For the text-containing cell, return its midpoint in (x, y) coordinate format. 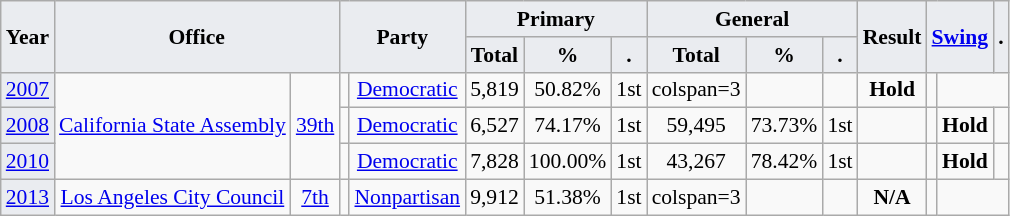
7,828 (494, 162)
2013 (28, 197)
100.00% (568, 162)
Nonpartisan (407, 197)
2010 (28, 162)
Los Angeles City Council (172, 197)
2008 (28, 126)
50.82% (568, 90)
5,819 (494, 90)
39th (316, 126)
43,267 (696, 162)
78.42% (784, 162)
California State Assembly (172, 126)
Primary (556, 19)
2007 (28, 90)
N/A (892, 197)
Office (196, 36)
74.17% (568, 126)
Result (892, 36)
59,495 (696, 126)
51.38% (568, 197)
73.73% (784, 126)
Swing (960, 36)
7th (316, 197)
Year (28, 36)
9,912 (494, 197)
Party (402, 36)
General (752, 19)
6,527 (494, 126)
